Capture the cell that displays the provided text and extract its (X, Y) central coordinate. 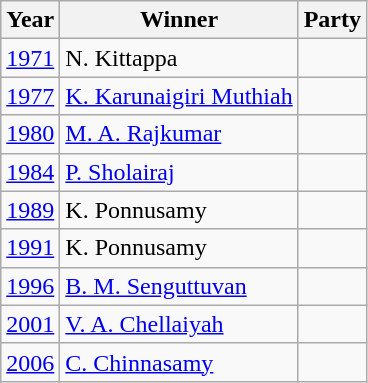
M. A. Rajkumar (179, 134)
1991 (30, 248)
1971 (30, 58)
Year (30, 20)
Winner (179, 20)
1977 (30, 96)
Party (332, 20)
K. Karunaigiri Muthiah (179, 96)
1989 (30, 210)
C. Chinnasamy (179, 362)
1996 (30, 286)
N. Kittappa (179, 58)
V. A. Chellaiyah (179, 324)
1980 (30, 134)
2006 (30, 362)
2001 (30, 324)
B. M. Senguttuvan (179, 286)
P. Sholairaj (179, 172)
1984 (30, 172)
